For the text-containing cell, return its midpoint in [X, Y] coordinate format. 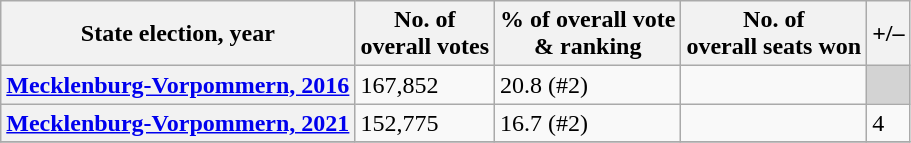
No. ofoverall seats won [774, 34]
20.8 (#2) [588, 85]
No. ofoverall votes [425, 34]
Mecklenburg-Vorpommern, 2021 [178, 123]
152,775 [425, 123]
Mecklenburg-Vorpommern, 2016 [178, 85]
% of overall vote & ranking [588, 34]
State election, year [178, 34]
16.7 (#2) [588, 123]
167,852 [425, 85]
4 [888, 123]
+/– [888, 34]
